Capture the cell that displays the provided text and extract its [x, y] central coordinate. 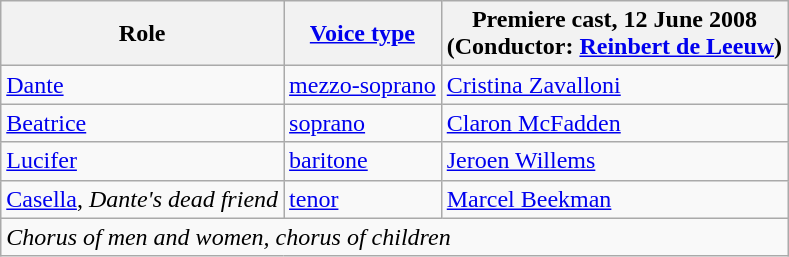
baritone [363, 161]
tenor [363, 199]
Claron McFadden [614, 123]
Cristina Zavalloni [614, 85]
Jeroen Willems [614, 161]
Role [142, 34]
Chorus of men and women, chorus of children [394, 237]
soprano [363, 123]
Lucifer [142, 161]
Marcel Beekman [614, 199]
Premiere cast, 12 June 2008(Conductor: Reinbert de Leeuw) [614, 34]
Voice type [363, 34]
Dante [142, 85]
Casella, Dante's dead friend [142, 199]
mezzo-soprano [363, 85]
Beatrice [142, 123]
